Provide the (X, Y) coordinate of the cell's center where the given text is located.  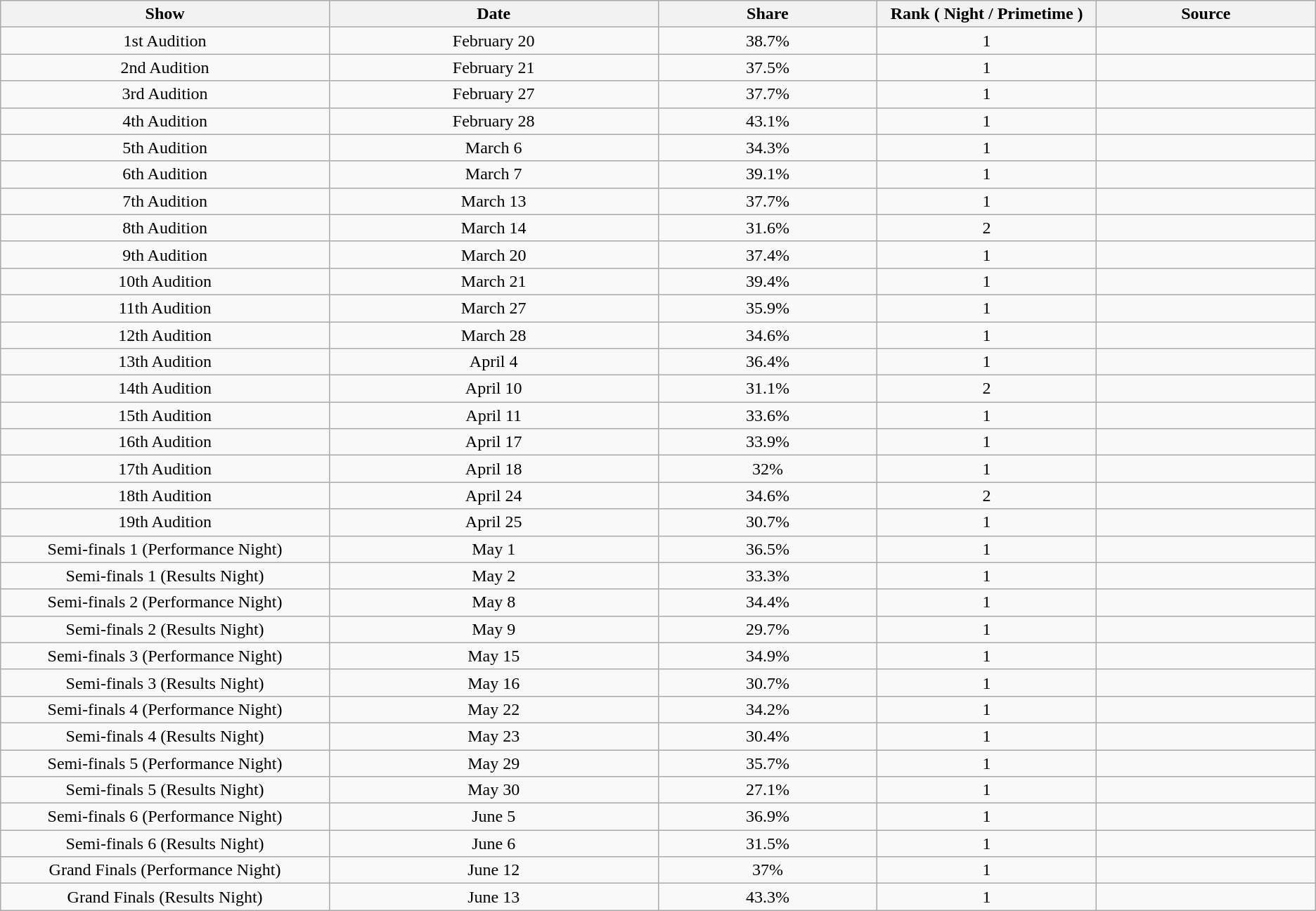
February 21 (493, 67)
March 28 (493, 335)
35.7% (768, 763)
13th Audition (165, 362)
5th Audition (165, 148)
May 9 (493, 629)
Source (1206, 14)
14th Audition (165, 389)
36.9% (768, 817)
March 6 (493, 148)
7th Audition (165, 201)
2nd Audition (165, 67)
June 6 (493, 844)
February 27 (493, 94)
16th Audition (165, 442)
Semi-finals 6 (Results Night) (165, 844)
Semi-finals 5 (Results Night) (165, 790)
33.6% (768, 415)
11th Audition (165, 308)
18th Audition (165, 496)
March 13 (493, 201)
May 15 (493, 656)
Grand Finals (Performance Night) (165, 870)
February 20 (493, 41)
April 17 (493, 442)
May 23 (493, 736)
43.1% (768, 121)
Semi-finals 2 (Performance Night) (165, 602)
March 7 (493, 174)
1st Audition (165, 41)
35.9% (768, 308)
May 1 (493, 549)
4th Audition (165, 121)
33.3% (768, 576)
May 29 (493, 763)
10th Audition (165, 281)
27.1% (768, 790)
March 14 (493, 228)
March 20 (493, 254)
31.5% (768, 844)
May 2 (493, 576)
Semi-finals 1 (Results Night) (165, 576)
May 22 (493, 709)
32% (768, 469)
37% (768, 870)
Share (768, 14)
17th Audition (165, 469)
February 28 (493, 121)
Semi-finals 2 (Results Night) (165, 629)
June 12 (493, 870)
April 18 (493, 469)
37.4% (768, 254)
34.2% (768, 709)
May 30 (493, 790)
March 27 (493, 308)
May 8 (493, 602)
Semi-finals 6 (Performance Night) (165, 817)
38.7% (768, 41)
9th Audition (165, 254)
8th Audition (165, 228)
36.4% (768, 362)
Show (165, 14)
33.9% (768, 442)
15th Audition (165, 415)
Semi-finals 3 (Results Night) (165, 683)
Rank ( Night / Primetime ) (987, 14)
12th Audition (165, 335)
29.7% (768, 629)
6th Audition (165, 174)
April 4 (493, 362)
Semi-finals 3 (Performance Night) (165, 656)
34.3% (768, 148)
May 16 (493, 683)
39.1% (768, 174)
Semi-finals 4 (Results Night) (165, 736)
Grand Finals (Results Night) (165, 897)
Semi-finals 5 (Performance Night) (165, 763)
36.5% (768, 549)
June 13 (493, 897)
31.6% (768, 228)
June 5 (493, 817)
April 10 (493, 389)
April 24 (493, 496)
19th Audition (165, 522)
April 11 (493, 415)
Date (493, 14)
34.4% (768, 602)
3rd Audition (165, 94)
March 21 (493, 281)
Semi-finals 1 (Performance Night) (165, 549)
31.1% (768, 389)
April 25 (493, 522)
30.4% (768, 736)
Semi-finals 4 (Performance Night) (165, 709)
37.5% (768, 67)
43.3% (768, 897)
34.9% (768, 656)
39.4% (768, 281)
